Detect which cell encompasses the target text, then output its (X, Y) center coordinate. 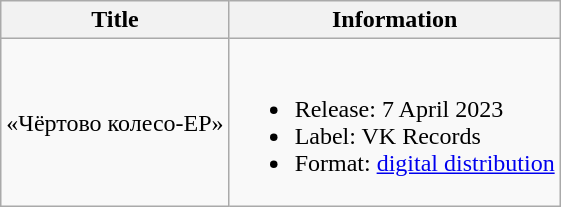
Release: 7 April 2023Label: VK RecordsFormat: digital distribution (394, 122)
«Чёртово колесо-EP» (115, 122)
Title (115, 20)
Information (394, 20)
